Identify which cell holds the provided text, then report its (X, Y) central coordinate. 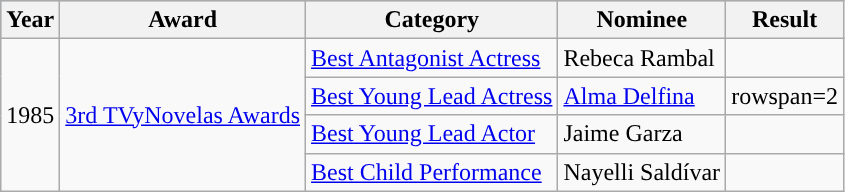
Category (432, 20)
Result (785, 20)
Year (30, 20)
Best Child Performance (432, 172)
Jaime Garza (642, 134)
1985 (30, 115)
Best Young Lead Actor (432, 134)
Alma Delfina (642, 96)
Award (183, 20)
Nominee (642, 20)
rowspan=2 (785, 96)
Nayelli Saldívar (642, 172)
Rebeca Rambal (642, 58)
3rd TVyNovelas Awards (183, 115)
Best Antagonist Actress (432, 58)
Best Young Lead Actress (432, 96)
